Identify which cell holds the provided text, then report its (X, Y) central coordinate. 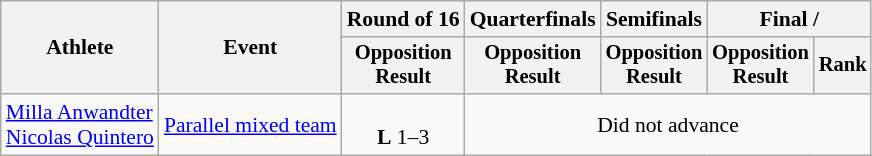
Event (250, 48)
Did not advance (668, 124)
Round of 16 (404, 19)
Milla AnwandterNicolas Quintero (80, 124)
Athlete (80, 48)
Semifinals (654, 19)
Rank (843, 66)
Parallel mixed team (250, 124)
Quarterfinals (533, 19)
L 1–3 (404, 124)
Final / (789, 19)
